Detect which cell encompasses the target text, then output its (x, y) center coordinate. 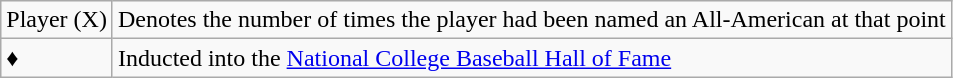
Denotes the number of times the player had been named an All-American at that point (532, 20)
Inducted into the National College Baseball Hall of Fame (532, 58)
Player (X) (57, 20)
♦ (57, 58)
